Extract the (X, Y) coordinate from the center of the cell holding the provided text.  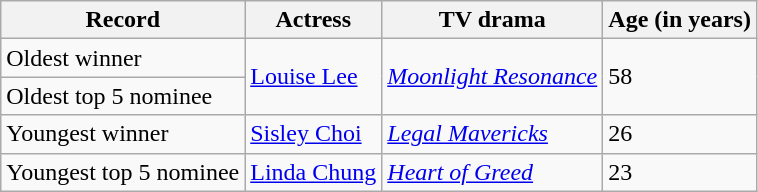
Oldest winner (123, 58)
TV drama (492, 20)
Moonlight Resonance (492, 77)
Legal Mavericks (492, 134)
58 (680, 77)
Sisley Choi (314, 134)
Heart of Greed (492, 172)
Record (123, 20)
23 (680, 172)
Age (in years) (680, 20)
Oldest top 5 nominee (123, 96)
26 (680, 134)
Louise Lee (314, 77)
Youngest top 5 nominee (123, 172)
Actress (314, 20)
Linda Chung (314, 172)
Youngest winner (123, 134)
